Return [x, y] of the center of cell containing provided text 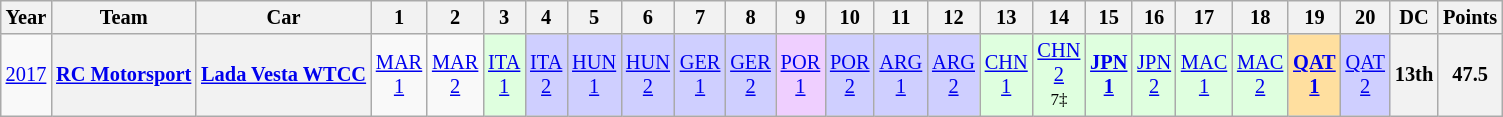
11 [900, 17]
QAT2 [1366, 75]
Lada Vesta WTCC [284, 75]
9 [800, 17]
Team [124, 17]
DC [1414, 17]
13th [1414, 75]
18 [1260, 17]
20 [1366, 17]
QAT1 [1314, 75]
MAC2 [1260, 75]
HUN2 [648, 75]
19 [1314, 17]
POR2 [850, 75]
3 [504, 17]
ITA1 [504, 75]
12 [954, 17]
15 [1108, 17]
47.5 [1470, 75]
MAR2 [455, 75]
HUN1 [594, 75]
14 [1060, 17]
7 [700, 17]
CHN27‡ [1060, 75]
ARG2 [954, 75]
8 [750, 17]
2 [455, 17]
4 [546, 17]
6 [648, 17]
MAC1 [1204, 75]
5 [594, 17]
CHN1 [1006, 75]
ITA2 [546, 75]
16 [1154, 17]
2017 [26, 75]
ARG1 [900, 75]
10 [850, 17]
Year [26, 17]
JPN1 [1108, 75]
POR1 [800, 75]
Points [1470, 17]
JPN2 [1154, 75]
GER2 [750, 75]
Car [284, 17]
1 [399, 17]
17 [1204, 17]
MAR1 [399, 75]
GER1 [700, 75]
13 [1006, 17]
RC Motorsport [124, 75]
